Extract the (X, Y) coordinate from the center of the cell holding the provided text.  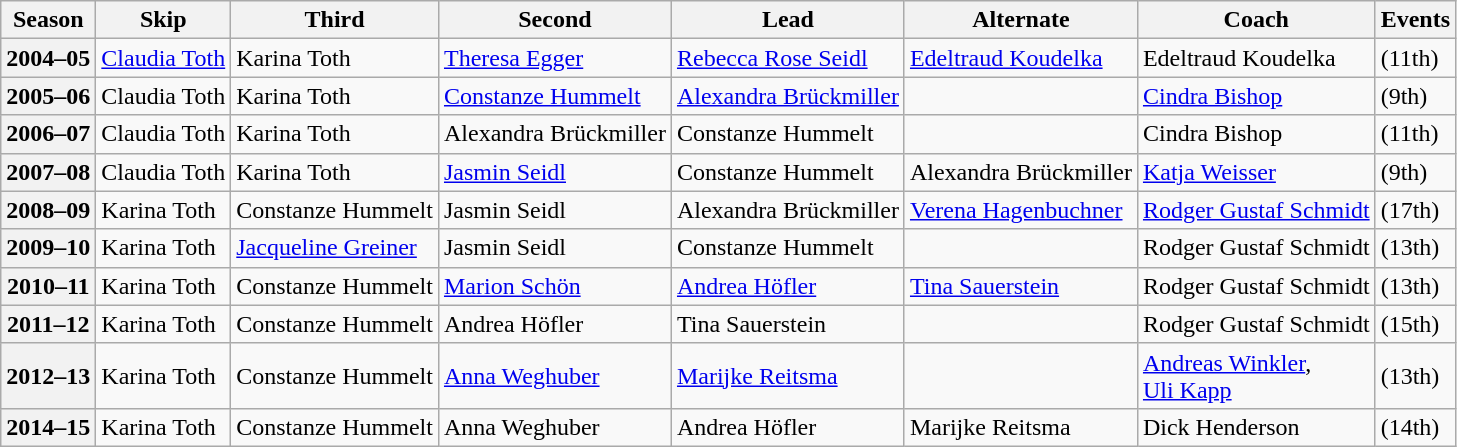
Marion Schön (554, 286)
2004–05 (48, 58)
Andreas Winkler,Uli Kapp (1256, 376)
(14th) (1415, 427)
2011–12 (48, 324)
Second (554, 20)
Third (335, 20)
Lead (788, 20)
2012–13 (48, 376)
Theresa Egger (554, 58)
Coach (1256, 20)
(15th) (1415, 324)
Alternate (1020, 20)
Jacqueline Greiner (335, 248)
Katja Weisser (1256, 172)
Dick Henderson (1256, 427)
2005–06 (48, 96)
2006–07 (48, 134)
Skip (164, 20)
(17th) (1415, 210)
2008–09 (48, 210)
2010–11 (48, 286)
Verena Hagenbuchner (1020, 210)
Events (1415, 20)
Season (48, 20)
2007–08 (48, 172)
2009–10 (48, 248)
Rebecca Rose Seidl (788, 58)
2014–15 (48, 427)
